Scan for the cell matching the given text and deliver its (x, y) coordinate at center. 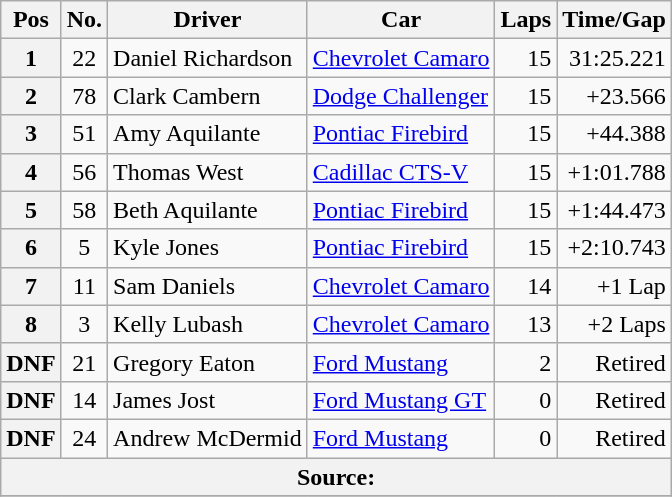
Kyle Jones (208, 248)
4 (31, 172)
Car (401, 20)
+23.566 (614, 96)
Driver (208, 20)
1 (31, 58)
+1:44.473 (614, 210)
Cadillac CTS-V (401, 172)
24 (84, 438)
No. (84, 20)
Ford Mustang GT (401, 400)
Time/Gap (614, 20)
Kelly Lubash (208, 324)
+1:01.788 (614, 172)
Gregory Eaton (208, 362)
13 (526, 324)
78 (84, 96)
Pos (31, 20)
Source: (336, 477)
22 (84, 58)
Amy Aquilante (208, 134)
21 (84, 362)
8 (31, 324)
58 (84, 210)
James Jost (208, 400)
7 (31, 286)
Andrew McDermid (208, 438)
51 (84, 134)
Sam Daniels (208, 286)
31:25.221 (614, 58)
Thomas West (208, 172)
+2 Laps (614, 324)
Daniel Richardson (208, 58)
+1 Lap (614, 286)
Laps (526, 20)
+44.388 (614, 134)
6 (31, 248)
56 (84, 172)
11 (84, 286)
Beth Aquilante (208, 210)
Dodge Challenger (401, 96)
Clark Cambern (208, 96)
+2:10.743 (614, 248)
